From the cell containing the given text, extract its center point as [X, Y] coordinate. 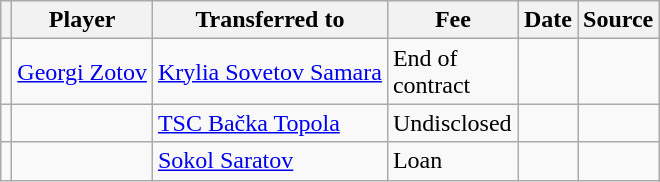
Undisclosed [452, 123]
Source [618, 20]
Loan [452, 161]
TSC Bačka Topola [270, 123]
Player [82, 20]
Fee [452, 20]
Georgi Zotov [82, 72]
Date [548, 20]
Sokol Saratov [270, 161]
Krylia Sovetov Samara [270, 72]
End of contract [452, 72]
Transferred to [270, 20]
